Detect which cell encompasses the target text, then output its [X, Y] center coordinate. 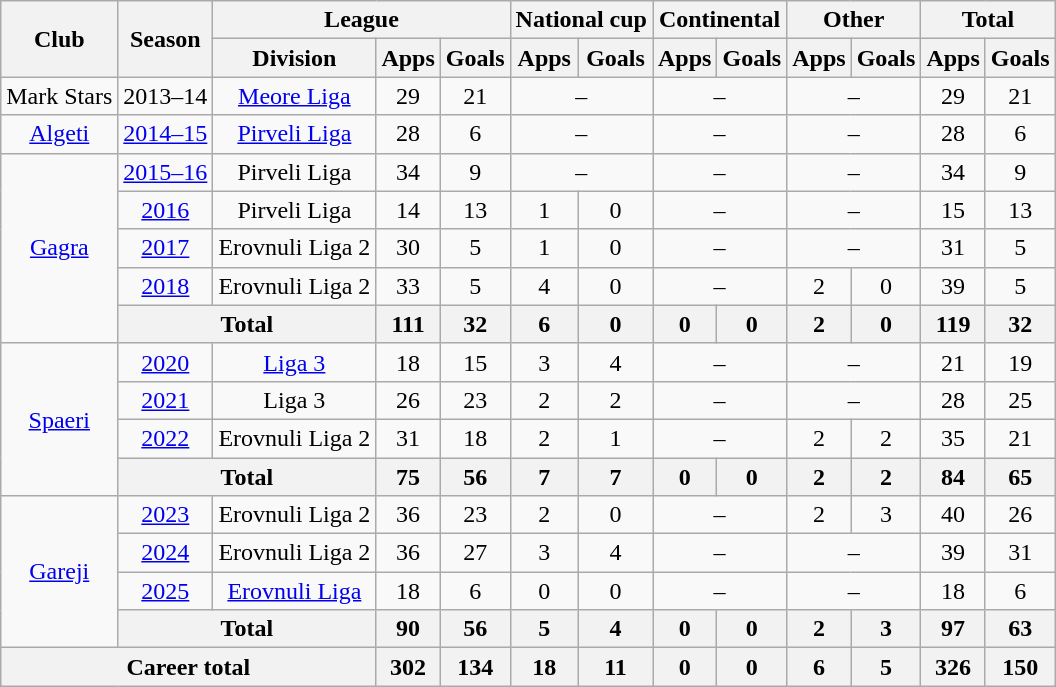
65 [1020, 477]
14 [408, 210]
2014–15 [166, 134]
25 [1020, 400]
2022 [166, 438]
Club [60, 39]
326 [953, 667]
11 [615, 667]
30 [408, 248]
Meore Liga [294, 96]
2013–14 [166, 96]
Gareji [60, 572]
Division [294, 58]
2015–16 [166, 172]
2024 [166, 553]
19 [1020, 362]
2017 [166, 248]
Season [166, 39]
119 [953, 324]
Mark Stars [60, 96]
Continental [719, 20]
2025 [166, 591]
Erovnuli Liga [294, 591]
Spaeri [60, 419]
27 [475, 553]
33 [408, 286]
40 [953, 515]
Gagra [60, 248]
Career total [188, 667]
35 [953, 438]
National cup [581, 20]
League [362, 20]
2023 [166, 515]
2018 [166, 286]
Algeti [60, 134]
134 [475, 667]
111 [408, 324]
84 [953, 477]
2016 [166, 210]
90 [408, 629]
63 [1020, 629]
97 [953, 629]
302 [408, 667]
150 [1020, 667]
2020 [166, 362]
2021 [166, 400]
Other [854, 20]
75 [408, 477]
